Identify which cell holds the provided text, then report its (X, Y) central coordinate. 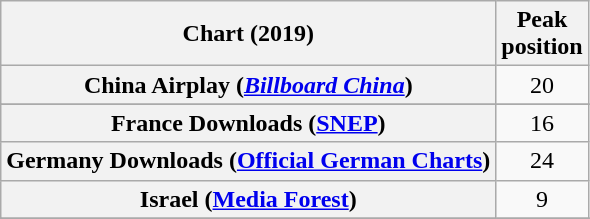
20 (542, 85)
Chart (2019) (248, 34)
China Airplay (Billboard China) (248, 85)
Peakposition (542, 34)
24 (542, 161)
Germany Downloads (Official German Charts) (248, 161)
Israel (Media Forest) (248, 199)
9 (542, 199)
16 (542, 123)
France Downloads (SNEP) (248, 123)
